Scan for the cell matching the given text and deliver its [x, y] coordinate at center. 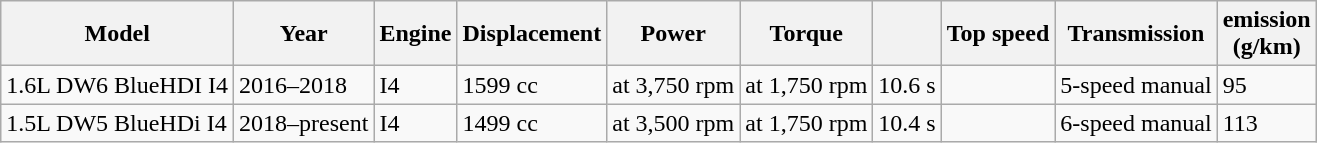
Year [304, 34]
10.6 s [907, 85]
1599 cc [532, 85]
Transmission [1136, 34]
Model [118, 34]
95 [1266, 85]
1499 cc [532, 123]
113 [1266, 123]
Torque [806, 34]
Engine [416, 34]
10.4 s [907, 123]
Displacement [532, 34]
Top speed [998, 34]
1.6L DW6 BlueHDI I4 [118, 85]
6-speed manual [1136, 123]
5-speed manual [1136, 85]
1.5L DW5 BlueHDi I4 [118, 123]
2016–2018 [304, 85]
at 3,750 rpm [674, 85]
at 3,500 rpm [674, 123]
emission(g/km) [1266, 34]
Power [674, 34]
2018–present [304, 123]
